Output the (X, Y) coordinate of the center of the cell containing the given text.  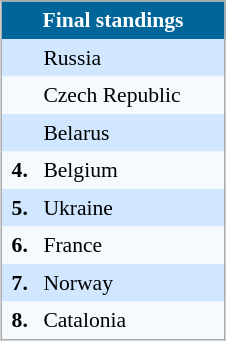
Catalonia (130, 321)
Ukraine (130, 208)
Final standings (113, 20)
Russia (130, 58)
5. (19, 208)
Belgium (130, 171)
France (130, 245)
Norway (130, 283)
Belarus (130, 133)
Czech Republic (130, 95)
7. (19, 283)
8. (19, 321)
4. (19, 171)
6. (19, 245)
